Search for the cell housing the specified text and yield its [X, Y] center coordinate. 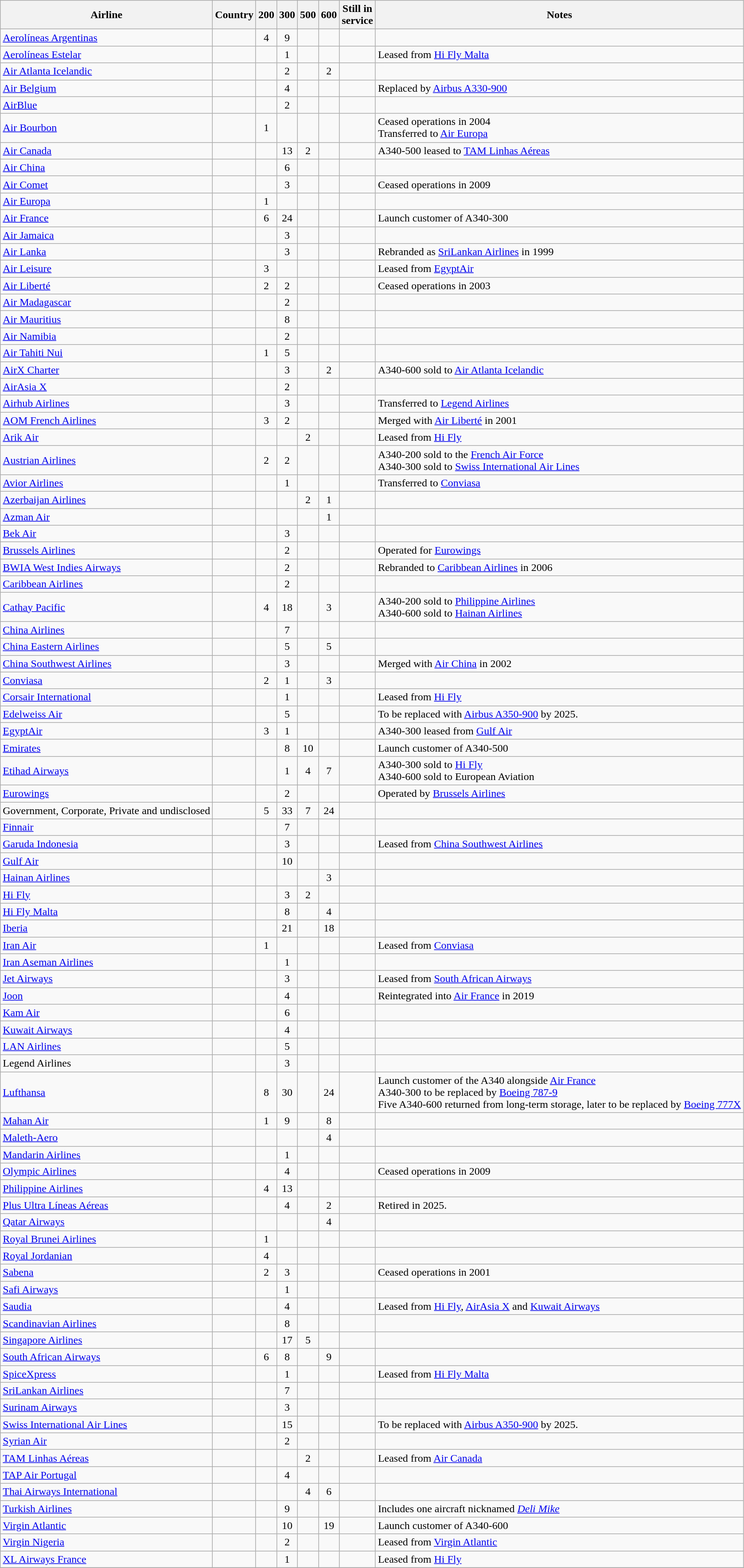
A340-600 sold to Air Atlanta Icelandic [559, 370]
Air Atlanta Icelandic [106, 71]
Air Comet [106, 184]
Country [234, 15]
Air Lanka [106, 252]
Singapore Airlines [106, 1340]
Ceased operations in 2001 [559, 1273]
Notes [559, 15]
AirBlue [106, 105]
Hi Fly [106, 895]
Air Leisure [106, 269]
Azerbaijan Airlines [106, 500]
Scandinavian Airlines [106, 1323]
Finnair [106, 827]
AirAsia X [106, 387]
Corsair International [106, 697]
Garuda Indonesia [106, 844]
Leased from Hi Fly, AirAsia X and Kuwait Airways [559, 1306]
Gulf Air [106, 861]
Olympic Airlines [106, 1172]
Safi Airways [106, 1289]
Rebranded as SriLankan Airlines in 1999 [559, 252]
600 [329, 15]
Sabena [106, 1273]
Joon [106, 996]
SriLankan Airlines [106, 1391]
Leased from Air Canada [559, 1458]
Rebranded to Caribbean Airlines in 2006 [559, 567]
Avior Airlines [106, 483]
Airhub Airlines [106, 404]
30 [287, 1092]
Government, Corporate, Private and undisclosed [106, 810]
Thai Airways International [106, 1492]
XL Airways France [106, 1559]
Syrian Air [106, 1441]
A340-300 sold to Hi Fly A340-600 sold to European Aviation [559, 771]
Royal Jordanian [106, 1256]
Leased from Virgin Atlantic [559, 1542]
Air Belgium [106, 88]
Still in service [358, 15]
Air Europa [106, 201]
Royal Brunei Airlines [106, 1239]
Operated for Eurowings [559, 551]
A340-300 leased from Gulf Air [559, 731]
33 [287, 810]
Transferred to Conviasa [559, 483]
Launch customer of A340-300 [559, 218]
Austrian Airlines [106, 460]
Virgin Atlantic [106, 1525]
300 [287, 15]
China Southwest Airlines [106, 664]
Brussels Airlines [106, 551]
Swiss International Air Lines [106, 1424]
Lufthansa [106, 1092]
Leased from EgyptAir [559, 269]
Air Mauritius [106, 319]
Philippine Airlines [106, 1188]
Qatar Airways [106, 1222]
Plus Ultra Líneas Aéreas [106, 1205]
A340-200 sold to the French Air Force A340-300 sold to Swiss International Air Lines [559, 460]
21 [287, 928]
Virgin Nigeria [106, 1542]
Surinam Airways [106, 1408]
Air Bourbon [106, 128]
EgyptAir [106, 731]
Leased from China Southwest Airlines [559, 844]
Airline [106, 15]
Ceased operations in 2003 [559, 286]
Mahan Air [106, 1121]
Leased from South African Airways [559, 979]
LAN Airlines [106, 1046]
Retired in 2025. [559, 1205]
Air Namibia [106, 336]
TAP Air Portugal [106, 1475]
Hi Fly Malta [106, 912]
Aerolíneas Estelar [106, 54]
Reintegrated into Air France in 2019 [559, 996]
South African Airways [106, 1357]
Maleth-Aero [106, 1138]
Aerolíneas Argentinas [106, 38]
Kuwait Airways [106, 1029]
Air Tahiti Nui [106, 353]
Includes one aircraft nicknamed Deli Mike [559, 1509]
Merged with Air Liberté in 2001 [559, 420]
China Eastern Airlines [106, 647]
Kam Air [106, 1013]
Operated by Brussels Airlines [559, 793]
A340-500 leased to TAM Linhas Aéreas [559, 151]
Launch customer of A340-500 [559, 748]
Hainan Airlines [106, 878]
500 [308, 15]
Iran Air [106, 945]
Conviasa [106, 680]
Legend Airlines [106, 1063]
Etihad Airways [106, 771]
Launch customer of A340-600 [559, 1525]
TAM Linhas Aéreas [106, 1458]
17 [287, 1340]
Azman Air [106, 517]
Transferred to Legend Airlines [559, 404]
AOM French Airlines [106, 420]
Emirates [106, 748]
Merged with Air China in 2002 [559, 664]
Arik Air [106, 437]
Air Liberté [106, 286]
Mandarin Airlines [106, 1155]
Saudia [106, 1306]
Turkish Airlines [106, 1509]
China Airlines [106, 630]
Bek Air [106, 534]
Ceased operations in 2004 Transferred to Air Europa [559, 128]
Iran Aseman Airlines [106, 962]
Edelweiss Air [106, 714]
Air France [106, 218]
SpiceXpress [106, 1374]
Replaced by Airbus A330-900 [559, 88]
Air Jamaica [106, 235]
Air Madagascar [106, 303]
15 [287, 1424]
Iberia [106, 928]
Leased from Conviasa [559, 945]
Air Canada [106, 151]
Air China [106, 167]
BWIA West Indies Airways [106, 567]
Jet Airways [106, 979]
AirX Charter [106, 370]
Cathay Pacific [106, 607]
A340-200 sold to Philippine Airlines A340-600 sold to Hainan Airlines [559, 607]
200 [266, 15]
Caribbean Airlines [106, 584]
19 [329, 1525]
Eurowings [106, 793]
